For the text-containing cell, return its midpoint in [x, y] coordinate format. 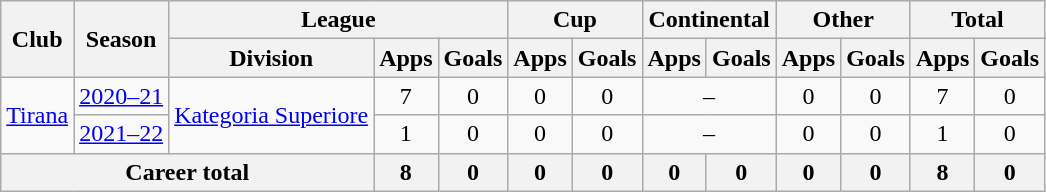
Total [977, 20]
Division [272, 58]
Other [843, 20]
Season [122, 39]
2021–22 [122, 134]
Cup [575, 20]
League [338, 20]
2020–21 [122, 96]
Career total [188, 172]
Tirana [38, 115]
Club [38, 39]
Kategoria Superiore [272, 115]
Continental [709, 20]
